Capture the cell that displays the provided text and extract its (X, Y) central coordinate. 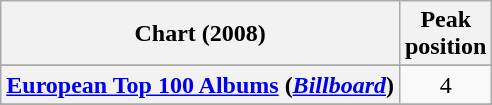
Peakposition (445, 34)
Chart (2008) (200, 34)
European Top 100 Albums (Billboard) (200, 85)
4 (445, 85)
